From the cell containing the given text, extract its center point as [X, Y] coordinate. 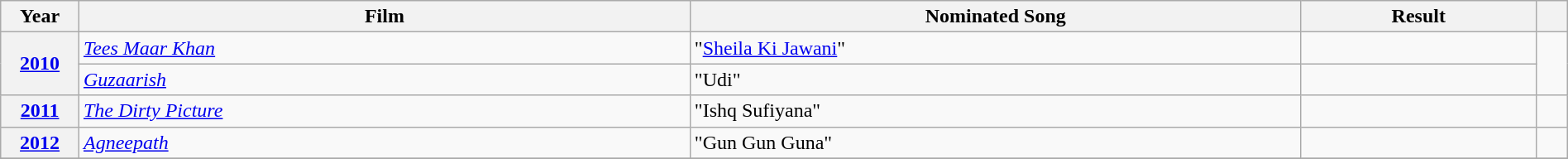
"Udi" [996, 79]
The Dirty Picture [384, 111]
Guzaarish [384, 79]
2011 [40, 111]
"Ishq Sufiyana" [996, 111]
"Gun Gun Guna" [996, 142]
Year [40, 17]
Tees Maar Khan [384, 48]
Result [1418, 17]
2012 [40, 142]
Film [384, 17]
"Sheila Ki Jawani" [996, 48]
Nominated Song [996, 17]
2010 [40, 64]
Agneepath [384, 142]
